Locate the cell with the specified text and output its (x, y) center coordinate. 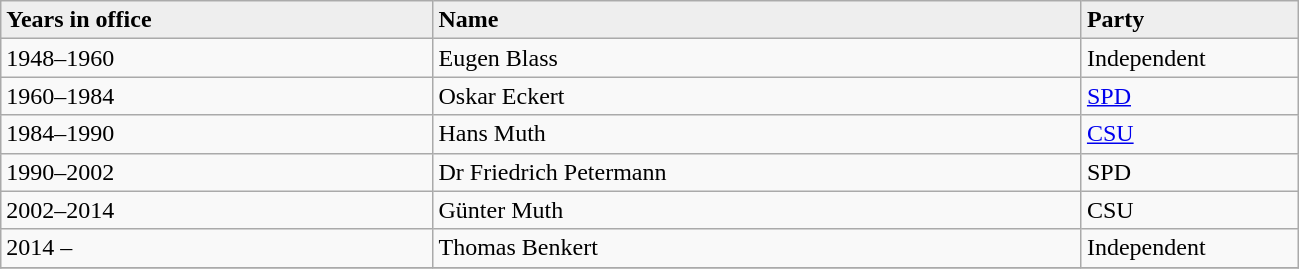
1960–1984 (217, 96)
Eugen Blass (757, 58)
2014 – (217, 248)
Name (757, 20)
Years in office (217, 20)
Hans Muth (757, 134)
1948–1960 (217, 58)
Dr Friedrich Petermann (757, 172)
1990–2002 (217, 172)
2002–2014 (217, 210)
Günter Muth (757, 210)
Thomas Benkert (757, 248)
Party (1189, 20)
1984–1990 (217, 134)
Oskar Eckert (757, 96)
